Return (X, Y) of the center of cell containing provided text 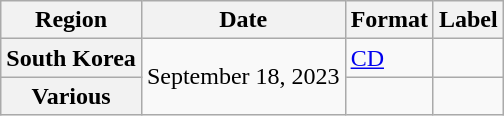
Date (243, 20)
Label (468, 20)
Various (72, 96)
September 18, 2023 (243, 77)
CD (389, 58)
Region (72, 20)
South Korea (72, 58)
Format (389, 20)
